Detect which cell encompasses the target text, then output its [x, y] center coordinate. 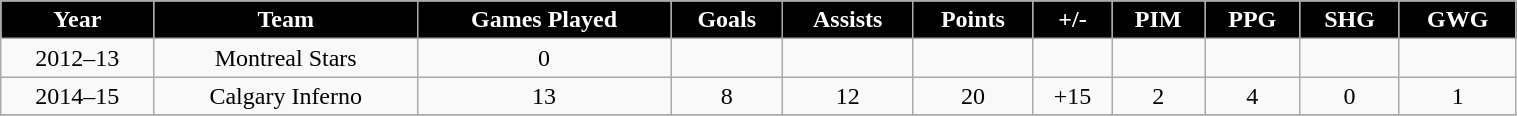
PIM [1158, 20]
4 [1252, 96]
2012–13 [78, 58]
2014–15 [78, 96]
1 [1458, 96]
8 [727, 96]
Year [78, 20]
20 [972, 96]
Games Played [544, 20]
2 [1158, 96]
+/- [1072, 20]
Points [972, 20]
Calgary Inferno [286, 96]
Assists [848, 20]
Goals [727, 20]
PPG [1252, 20]
13 [544, 96]
+15 [1072, 96]
Team [286, 20]
12 [848, 96]
GWG [1458, 20]
SHG [1350, 20]
Montreal Stars [286, 58]
